From the cell containing the given text, extract its center point as [X, Y] coordinate. 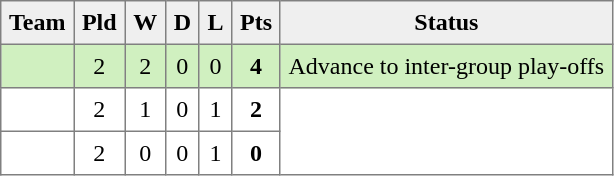
Advance to inter-group play-offs [446, 66]
D [182, 23]
Pts [256, 23]
Team [38, 23]
Pld [100, 23]
Status [446, 23]
W [145, 23]
4 [256, 66]
L [216, 23]
